Output the (x, y) coordinate of the center of the cell containing the given text.  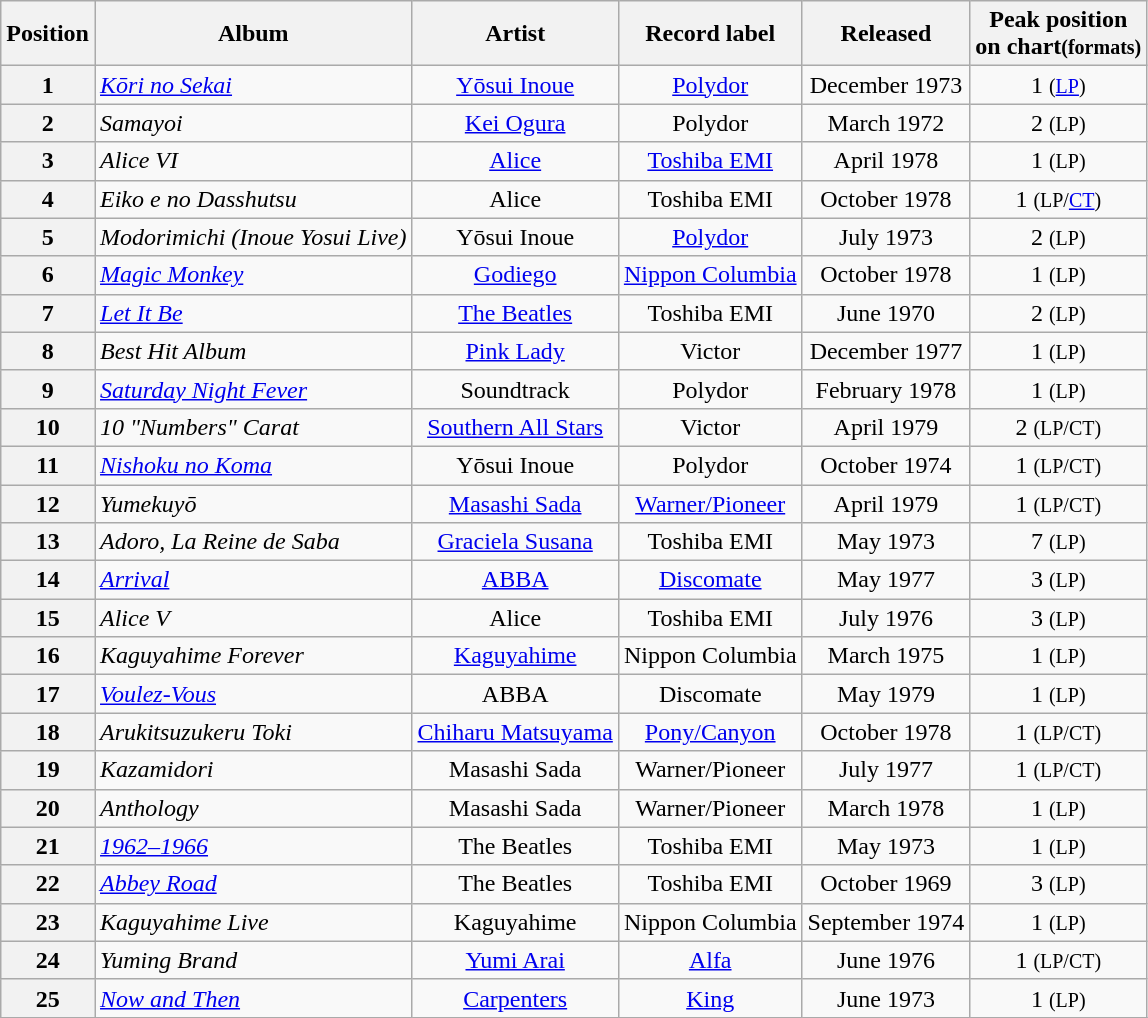
7 (48, 313)
March 1972 (886, 123)
15 (48, 618)
Yumi Arai (515, 960)
December 1977 (886, 351)
Album (252, 34)
21 (48, 846)
Chiharu Matsuyama (515, 732)
25 (48, 998)
Eiko e no Dasshutsu (252, 199)
Kei Ogura (515, 123)
Samayoi (252, 123)
23 (48, 922)
Alice V (252, 618)
Position (48, 34)
5 (48, 237)
Kaguyahime Forever (252, 656)
1 (48, 85)
Graciela Susana (515, 542)
Modorimichi (Inoue Yosui Live) (252, 237)
June 1973 (886, 998)
17 (48, 694)
3 (48, 161)
Yumekuyō (252, 503)
12 (48, 503)
Pony/Canyon (710, 732)
Godiego (515, 275)
2 (48, 123)
11 (48, 465)
King (710, 998)
Alfa (710, 960)
Artist (515, 34)
June 1970 (886, 313)
Record label (710, 34)
22 (48, 884)
Adoro, La Reine de Saba (252, 542)
1962–1966 (252, 846)
Soundtrack (515, 389)
Kaguyahime Live (252, 922)
Arrival (252, 580)
24 (48, 960)
September 1974 (886, 922)
Pink Lady (515, 351)
February 1978 (886, 389)
7 (LP) (1058, 542)
October 1974 (886, 465)
9 (48, 389)
Nishoku no Koma (252, 465)
Anthology (252, 808)
Now and Then (252, 998)
19 (48, 770)
6 (48, 275)
2 (LP/CT) (1058, 427)
Kazamidori (252, 770)
18 (48, 732)
July 1973 (886, 237)
Best Hit Album (252, 351)
Arukitsuzukeru Toki (252, 732)
May 1979 (886, 694)
Peak positionon chart(formats) (1058, 34)
March 1975 (886, 656)
June 1976 (886, 960)
10 "Numbers" Carat (252, 427)
16 (48, 656)
April 1978 (886, 161)
Saturday Night Fever (252, 389)
May 1977 (886, 580)
October 1969 (886, 884)
March 1978 (886, 808)
Abbey Road (252, 884)
Released (886, 34)
8 (48, 351)
Carpenters (515, 998)
Magic Monkey (252, 275)
13 (48, 542)
December 1973 (886, 85)
July 1976 (886, 618)
14 (48, 580)
20 (48, 808)
Alice VI (252, 161)
Yuming Brand (252, 960)
Kōri no Sekai (252, 85)
4 (48, 199)
10 (48, 427)
Southern All Stars (515, 427)
July 1977 (886, 770)
Let It Be (252, 313)
Voulez-Vous (252, 694)
